From the cell containing the given text, extract its center point as (X, Y) coordinate. 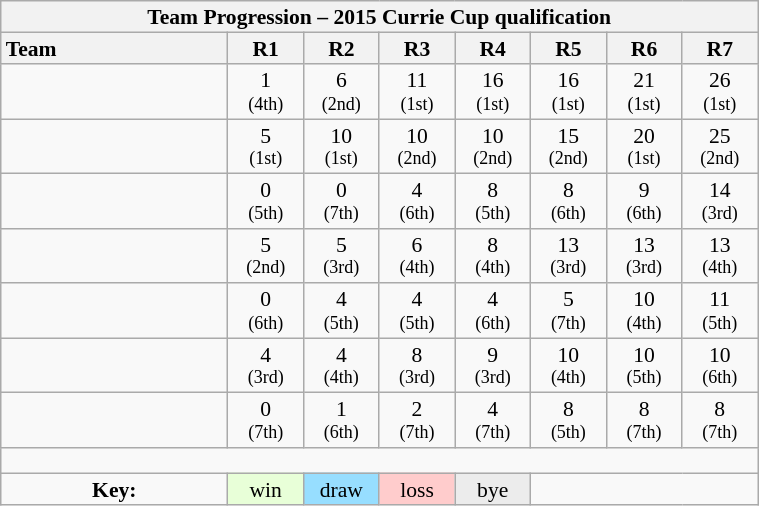
10 (5th) (644, 366)
10 (6th) (720, 366)
1 (4th) (266, 92)
14 (3rd) (720, 202)
11 (5th) (720, 312)
8 (6th) (569, 202)
6 (2nd) (341, 92)
bye (493, 489)
win (266, 489)
R5 (569, 49)
9 (3rd) (493, 366)
Team (114, 49)
2 (7th) (417, 420)
1 (6th) (341, 420)
13 (4th) (720, 256)
5 (2nd) (266, 256)
5 (7th) (569, 312)
9 (6th) (644, 202)
4 (4th) (341, 366)
20 (1st) (644, 146)
11 (1st) (417, 92)
Team Progression – 2015 Currie Cup qualification (380, 17)
8 (3rd) (417, 366)
25 (2nd) (720, 146)
R7 (720, 49)
5 (1st) (266, 146)
R6 (644, 49)
loss (417, 489)
4 (7th) (493, 420)
21 (1st) (644, 92)
R3 (417, 49)
5 (3rd) (341, 256)
10 (1st) (341, 146)
Key: (114, 489)
6 (4th) (417, 256)
0 (5th) (266, 202)
26 (1st) (720, 92)
4 (3rd) (266, 366)
draw (341, 489)
R4 (493, 49)
0 (6th) (266, 312)
15 (2nd) (569, 146)
R2 (341, 49)
8 (4th) (493, 256)
R1 (266, 49)
